From the cell containing the given text, extract its center point as [x, y] coordinate. 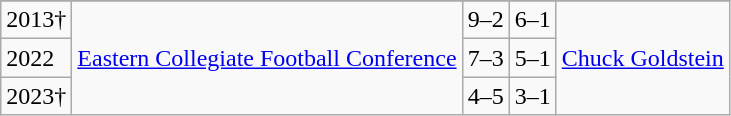
7–3 [486, 58]
Eastern Collegiate Football Conference [267, 58]
2022 [36, 58]
Chuck Goldstein [642, 58]
4–5 [486, 96]
9–2 [486, 20]
3–1 [532, 96]
6–1 [532, 20]
5–1 [532, 58]
2023† [36, 96]
2013† [36, 20]
